From the cell containing the given text, extract its center point as [X, Y] coordinate. 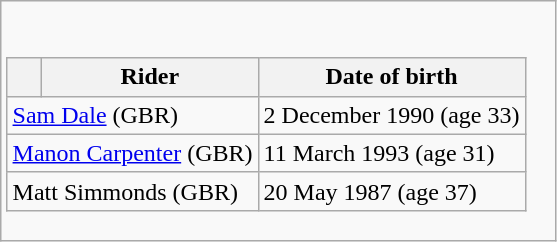
11 March 1993 (age 31) [392, 153]
Date of birth [392, 77]
Rider Date of birth Sam Dale (GBR) 2 December 1990 (age 33) Manon Carpenter (GBR) 11 March 1993 (age 31) Matt Simmonds (GBR) 20 May 1987 (age 37) [278, 121]
2 December 1990 (age 33) [392, 115]
Matt Simmonds (GBR) [132, 191]
Manon Carpenter (GBR) [132, 153]
20 May 1987 (age 37) [392, 191]
Rider [150, 77]
Sam Dale (GBR) [132, 115]
